Capture the cell that displays the provided text and extract its (x, y) central coordinate. 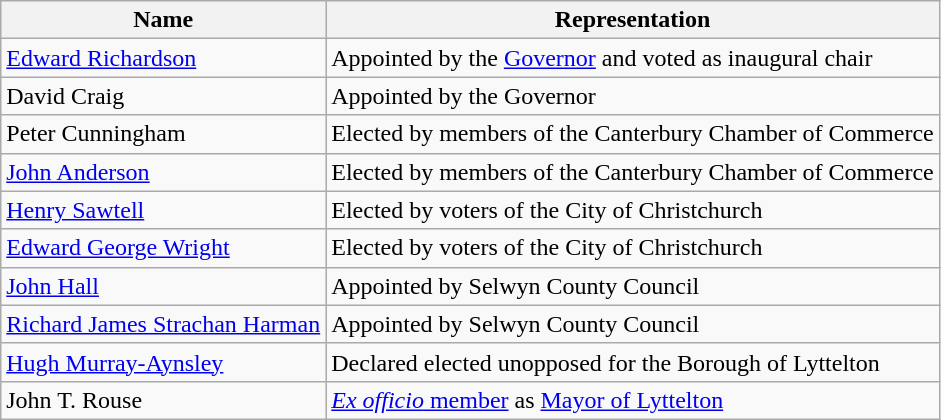
Declared elected unopposed for the Borough of Lyttelton (633, 362)
Appointed by the Governor (633, 96)
John T. Rouse (164, 400)
David Craig (164, 96)
Representation (633, 20)
John Anderson (164, 172)
Name (164, 20)
Edward Richardson (164, 58)
Edward George Wright (164, 248)
Peter Cunningham (164, 134)
John Hall (164, 286)
Hugh Murray-Aynsley (164, 362)
Richard James Strachan Harman (164, 324)
Ex officio member as Mayor of Lyttelton (633, 400)
Henry Sawtell (164, 210)
Appointed by the Governor and voted as inaugural chair (633, 58)
